Search for the cell housing the specified text and yield its [X, Y] center coordinate. 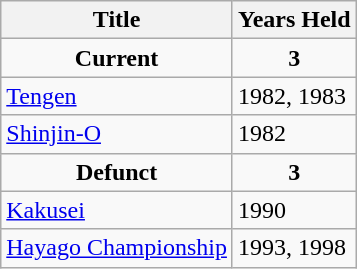
Hayago Championship [117, 248]
Current [117, 58]
1982 [294, 134]
1990 [294, 210]
Years Held [294, 20]
Defunct [117, 172]
Shinjin-O [117, 134]
Title [117, 20]
1982, 1983 [294, 96]
Kakusei [117, 210]
Tengen [117, 96]
1993, 1998 [294, 248]
